Return the (X, Y) coordinate for the center point of the cell that contains the specified text.  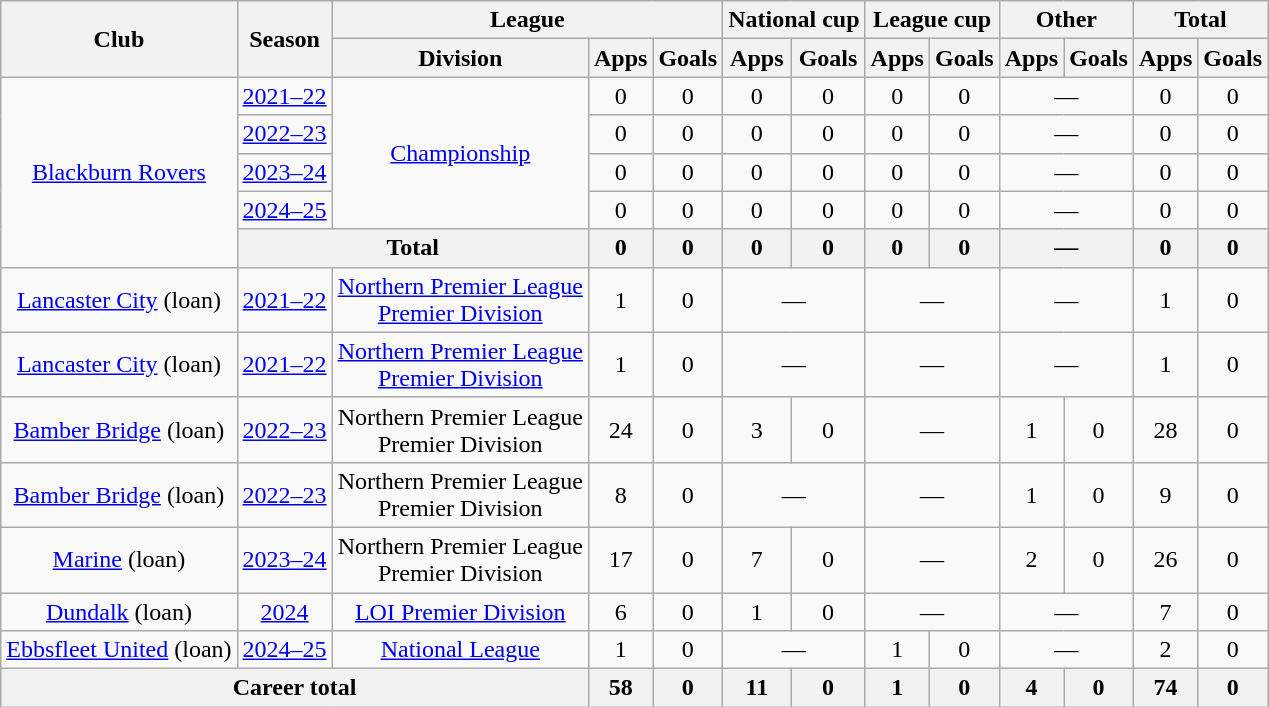
Club (119, 39)
Other (1066, 20)
Career total (295, 688)
League cup (932, 20)
Blackburn Rovers (119, 172)
26 (1165, 560)
National cup (794, 20)
League (527, 20)
58 (620, 688)
Season (284, 39)
74 (1165, 688)
11 (757, 688)
8 (620, 494)
17 (620, 560)
Division (460, 58)
2024 (284, 611)
National League (460, 650)
Championship (460, 153)
LOI Premier Division (460, 611)
28 (1165, 430)
4 (1031, 688)
3 (757, 430)
Dundalk (loan) (119, 611)
6 (620, 611)
Marine (loan) (119, 560)
24 (620, 430)
Ebbsfleet United (loan) (119, 650)
9 (1165, 494)
